Locate the cell with the specified text and output its (X, Y) center coordinate. 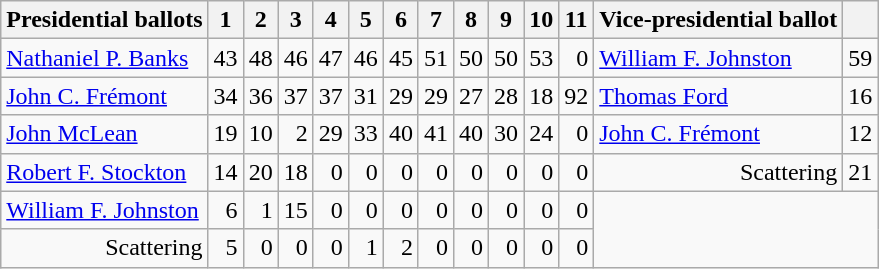
33 (366, 134)
34 (226, 96)
24 (542, 134)
28 (506, 96)
8 (470, 20)
7 (436, 20)
Nathaniel P. Banks (104, 58)
36 (260, 96)
20 (260, 172)
14 (226, 172)
45 (400, 58)
48 (260, 58)
47 (330, 58)
92 (576, 96)
43 (226, 58)
30 (506, 134)
51 (436, 58)
27 (470, 96)
3 (296, 20)
Robert F. Stockton (104, 172)
15 (296, 210)
41 (436, 134)
9 (506, 20)
53 (542, 58)
Presidential ballots (104, 20)
31 (366, 96)
19 (226, 134)
12 (860, 134)
21 (860, 172)
Thomas Ford (718, 96)
Vice-presidential ballot (718, 20)
4 (330, 20)
John McLean (104, 134)
11 (576, 20)
16 (860, 96)
59 (860, 58)
